Pinpoint the cell where the given text exists, returning its [X, Y] midpoint coordinate. 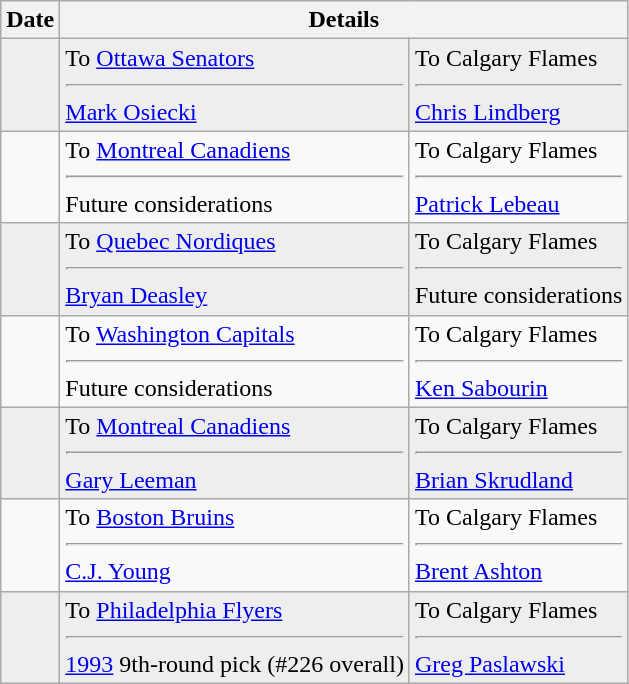
To Washington CapitalsFuture considerations [235, 361]
To Boston BruinsC.J. Young [235, 545]
Details [344, 20]
To Montreal CanadiensGary Leeman [235, 453]
To Calgary FlamesBrent Ashton [518, 545]
To Calgary FlamesBrian Skrudland [518, 453]
To Philadelphia Flyers1993 9th-round pick (#226 overall) [235, 637]
Date [30, 20]
To Quebec NordiquesBryan Deasley [235, 269]
To Ottawa SenatorsMark Osiecki [235, 85]
To Calgary FlamesChris Lindberg [518, 85]
To Calgary FlamesKen Sabourin [518, 361]
To Calgary FlamesPatrick Lebeau [518, 177]
To Calgary FlamesGreg Paslawski [518, 637]
To Montreal CanadiensFuture considerations [235, 177]
To Calgary FlamesFuture considerations [518, 269]
